Scan for the cell matching the given text and deliver its (x, y) coordinate at center. 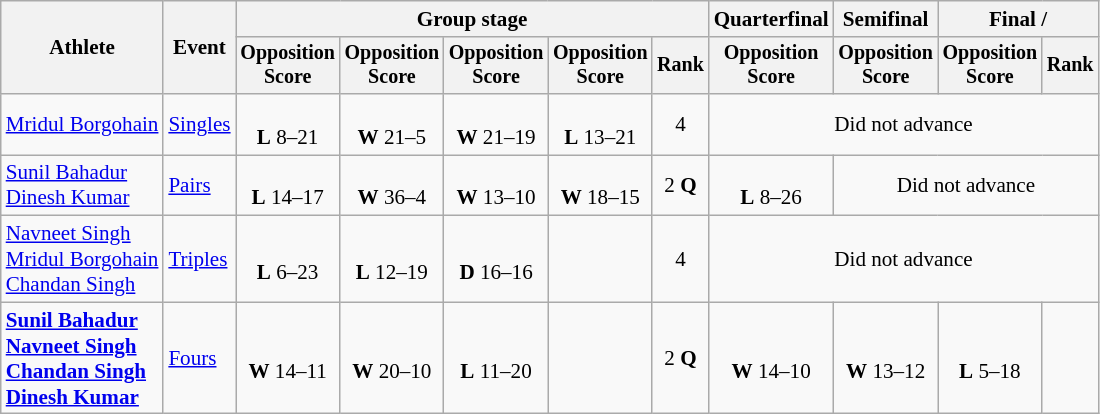
Fours (199, 358)
Pairs (199, 186)
W 21–19 (496, 124)
Athlete (82, 48)
W 14–10 (772, 358)
Mridul Borgohain (82, 124)
L 6–23 (288, 259)
W 13–12 (886, 358)
Final / (1018, 18)
D 16–16 (496, 259)
Semifinal (886, 18)
Event (199, 48)
W 13–10 (496, 186)
L 5–18 (990, 358)
W 36–4 (392, 186)
W 18–15 (600, 186)
W 20–10 (392, 358)
L 8–21 (288, 124)
L 13–21 (600, 124)
W 21–5 (392, 124)
L 11–20 (496, 358)
Quarterfinal (772, 18)
Navneet SinghMridul BorgohainChandan Singh (82, 259)
Sunil BahadurDinesh Kumar (82, 186)
Singles (199, 124)
L 8–26 (772, 186)
L 12–19 (392, 259)
Sunil BahadurNavneet SinghChandan SinghDinesh Kumar (82, 358)
Group stage (472, 18)
W 14–11 (288, 358)
Triples (199, 259)
L 14–17 (288, 186)
